Provide the (x, y) coordinate of the cell's center where the given text is located.  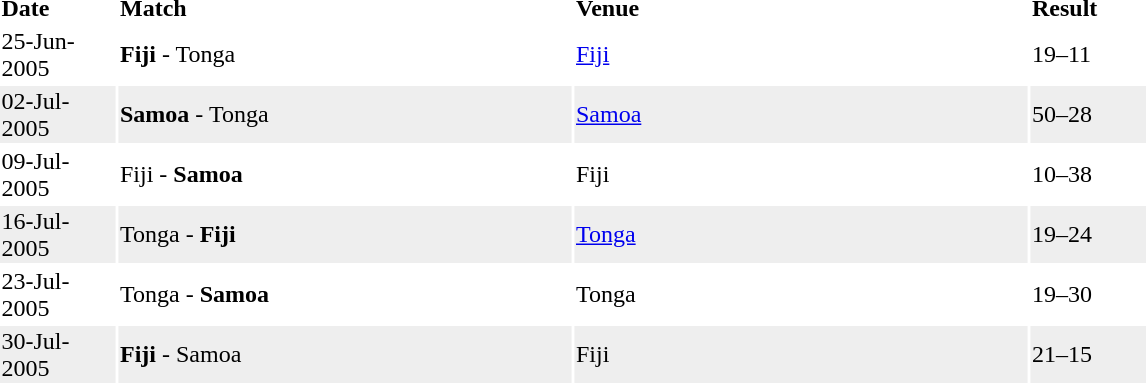
19–24 (1088, 234)
Samoa (800, 114)
30-Jul-2005 (58, 354)
10–38 (1088, 174)
02-Jul-2005 (58, 114)
Tonga - Samoa (344, 294)
16-Jul-2005 (58, 234)
19–11 (1088, 54)
19–30 (1088, 294)
25-Jun-2005 (58, 54)
Fiji - Tonga (344, 54)
23-Jul-2005 (58, 294)
50–28 (1088, 114)
09-Jul-2005 (58, 174)
21–15 (1088, 354)
Tonga - Fiji (344, 234)
Samoa - Tonga (344, 114)
